For the text-containing cell, return its midpoint in [X, Y] coordinate format. 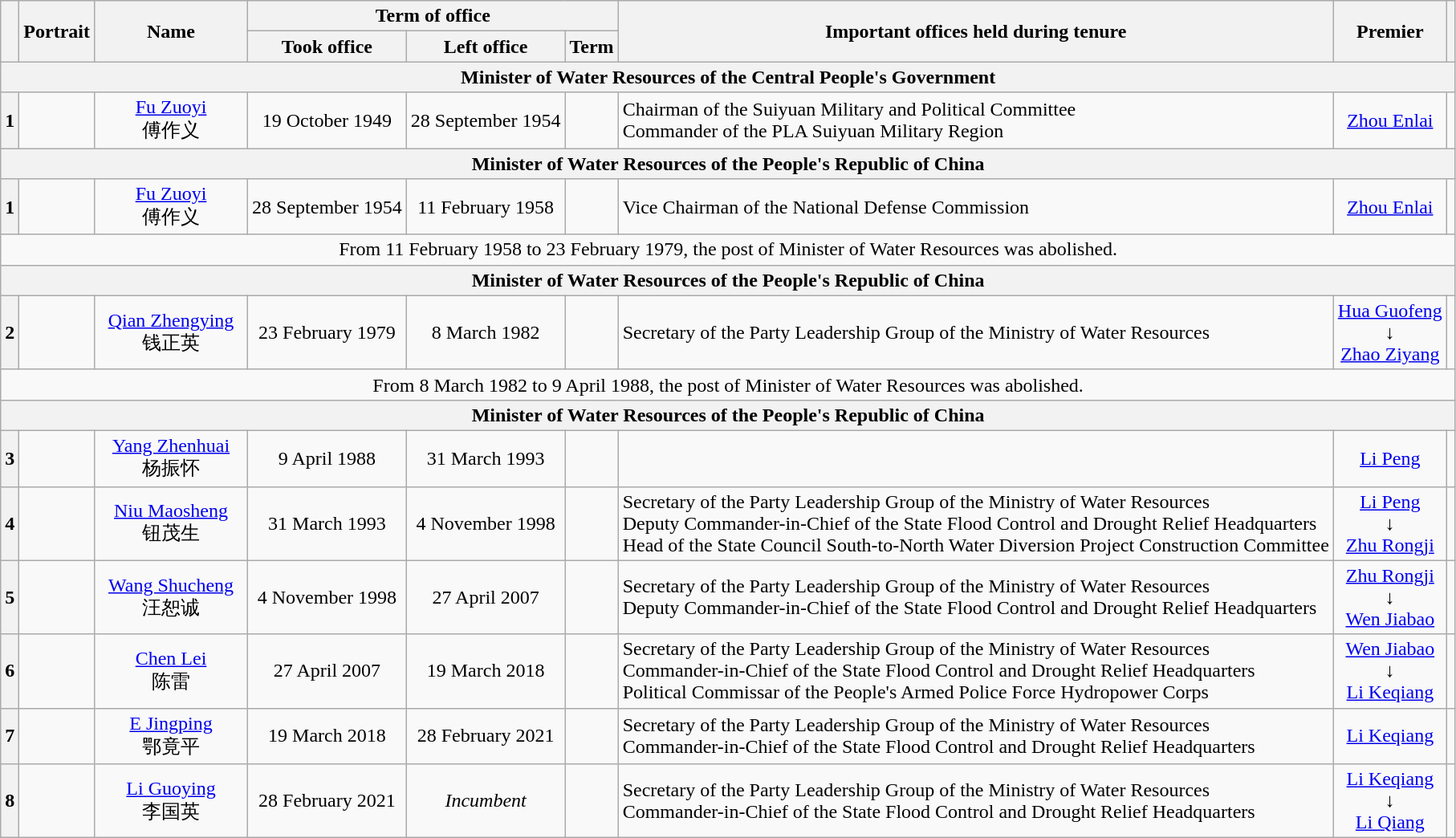
11 February 1958 [486, 207]
2 [10, 332]
Li Keqiang↓Li Qiang [1390, 801]
Li Guoying李国英 [170, 801]
Term of office [433, 16]
From 8 March 1982 to 9 April 1988, the post of Minister of Water Resources was abolished. [729, 384]
Minister of Water Resources of the Central People's Government [729, 77]
5 [10, 597]
Left office [486, 47]
E Jingping鄂竟平 [170, 736]
Took office [327, 47]
Incumbent [486, 801]
Vice Chairman of the National Defense Commission [976, 207]
Important offices held during tenure [976, 31]
Li Keqiang [1390, 736]
4 [10, 523]
Term [592, 47]
Premier [1390, 31]
Wang Shucheng汪恕诚 [170, 597]
Wen Jiabao↓Li Keqiang [1390, 671]
From 11 February 1958 to 23 February 1979, the post of Minister of Water Resources was abolished. [729, 250]
23 February 1979 [327, 332]
Chairman of the Suiyuan Military and Political CommitteeCommander of the PLA Suiyuan Military Region [976, 120]
Li Peng↓Zhu Rongji [1390, 523]
Portrait [57, 31]
Chen Lei陈雷 [170, 671]
19 October 1949 [327, 120]
Hua Guofeng↓Zhao Ziyang [1390, 332]
6 [10, 671]
9 April 1988 [327, 458]
8 March 1982 [486, 332]
3 [10, 458]
Qian Zhengying钱正英 [170, 332]
Li Peng [1390, 458]
Secretary of the Party Leadership Group of the Ministry of Water Resources [976, 332]
Yang Zhenhuai杨振怀 [170, 458]
7 [10, 736]
8 [10, 801]
Niu Maosheng钮茂生 [170, 523]
Zhu Rongji↓Wen Jiabao [1390, 597]
Name [170, 31]
